Return (x, y) of the center of cell containing provided text 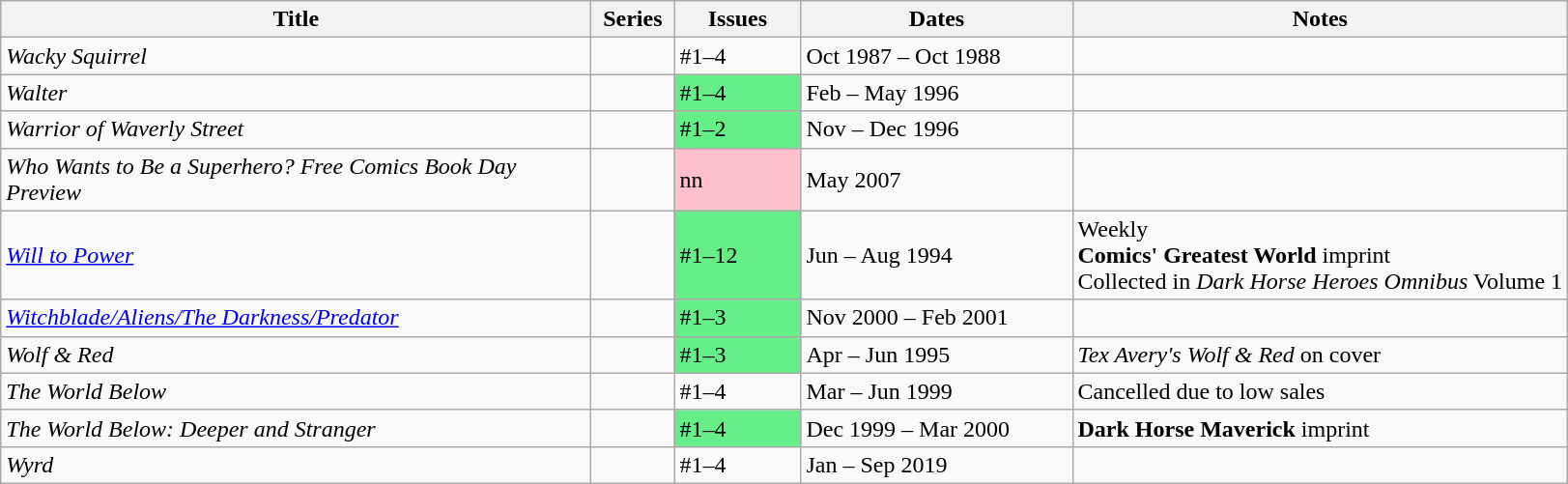
Issues (738, 19)
Notes (1320, 19)
Warrior of Waverly Street (296, 129)
Wyrd (296, 465)
Jun – Aug 1994 (937, 255)
The World Below: Deeper and Stranger (296, 428)
#1–12 (738, 255)
Oct 1987 – Oct 1988 (937, 56)
Nov – Dec 1996 (937, 129)
Who Wants to Be a Superhero? Free Comics Book Day Preview (296, 180)
Wolf & Red (296, 355)
Jan – Sep 2019 (937, 465)
Walter (296, 93)
May 2007 (937, 180)
Dec 1999 – Mar 2000 (937, 428)
Apr – Jun 1995 (937, 355)
Witchblade/Aliens/The Darkness/Predator (296, 318)
Will to Power (296, 255)
Mar – Jun 1999 (937, 391)
#1–2 (738, 129)
Cancelled due to low sales (1320, 391)
Dates (937, 19)
nn (738, 180)
Wacky Squirrel (296, 56)
Series (633, 19)
Dark Horse Maverick imprint (1320, 428)
Tex Avery's Wolf & Red on cover (1320, 355)
Nov 2000 – Feb 2001 (937, 318)
WeeklyComics' Greatest World imprintCollected in Dark Horse Heroes Omnibus Volume 1 (1320, 255)
The World Below (296, 391)
Title (296, 19)
Feb – May 1996 (937, 93)
